Extract the (x, y) coordinate from the center of the cell holding the provided text.  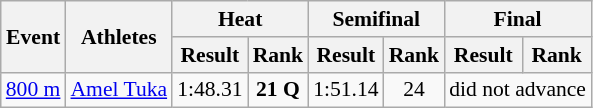
24 (414, 90)
Final (518, 19)
800 m (34, 90)
21 Q (278, 90)
Event (34, 36)
Heat (240, 19)
Athletes (118, 36)
did not advance (518, 90)
Amel Tuka (118, 90)
1:51.14 (346, 90)
Semifinal (376, 19)
1:48.31 (210, 90)
